Output the [X, Y] coordinate of the center of the cell containing the given text.  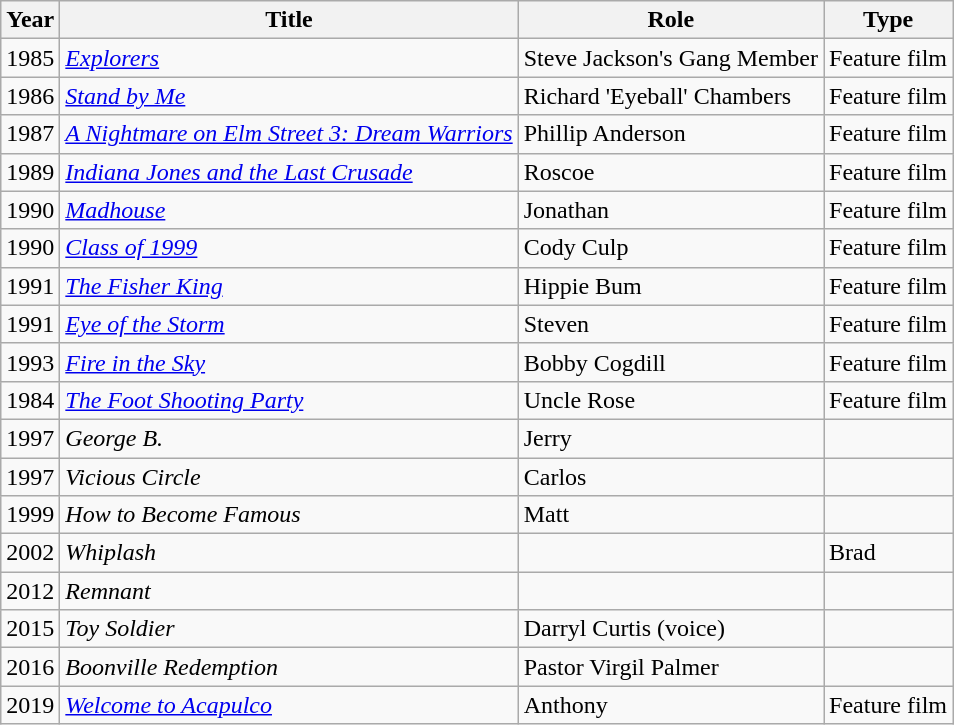
1985 [30, 58]
Steve Jackson's Gang Member [670, 58]
Title [289, 20]
1984 [30, 400]
Jerry [670, 438]
Fire in the Sky [289, 362]
Roscoe [670, 172]
Toy Soldier [289, 629]
Class of 1999 [289, 248]
The Fisher King [289, 286]
2016 [30, 667]
2012 [30, 591]
Cody Culp [670, 248]
Pastor Virgil Palmer [670, 667]
Phillip Anderson [670, 134]
Indiana Jones and the Last Crusade [289, 172]
Type [888, 20]
2002 [30, 553]
Jonathan [670, 210]
Eye of the Storm [289, 324]
Year [30, 20]
Richard 'Eyeball' Chambers [670, 96]
Matt [670, 515]
How to Become Famous [289, 515]
Remnant [289, 591]
Uncle Rose [670, 400]
Stand by Me [289, 96]
The Foot Shooting Party [289, 400]
Brad [888, 553]
Role [670, 20]
Steven [670, 324]
Madhouse [289, 210]
2015 [30, 629]
Welcome to Acapulco [289, 705]
1999 [30, 515]
Bobby Cogdill [670, 362]
Darryl Curtis (voice) [670, 629]
2019 [30, 705]
Boonville Redemption [289, 667]
George B. [289, 438]
Vicious Circle [289, 477]
1989 [30, 172]
A Nightmare on Elm Street 3: Dream Warriors [289, 134]
Explorers [289, 58]
Whiplash [289, 553]
Hippie Bum [670, 286]
1987 [30, 134]
1986 [30, 96]
Anthony [670, 705]
Carlos [670, 477]
1993 [30, 362]
